Search for the cell housing the specified text and yield its (x, y) center coordinate. 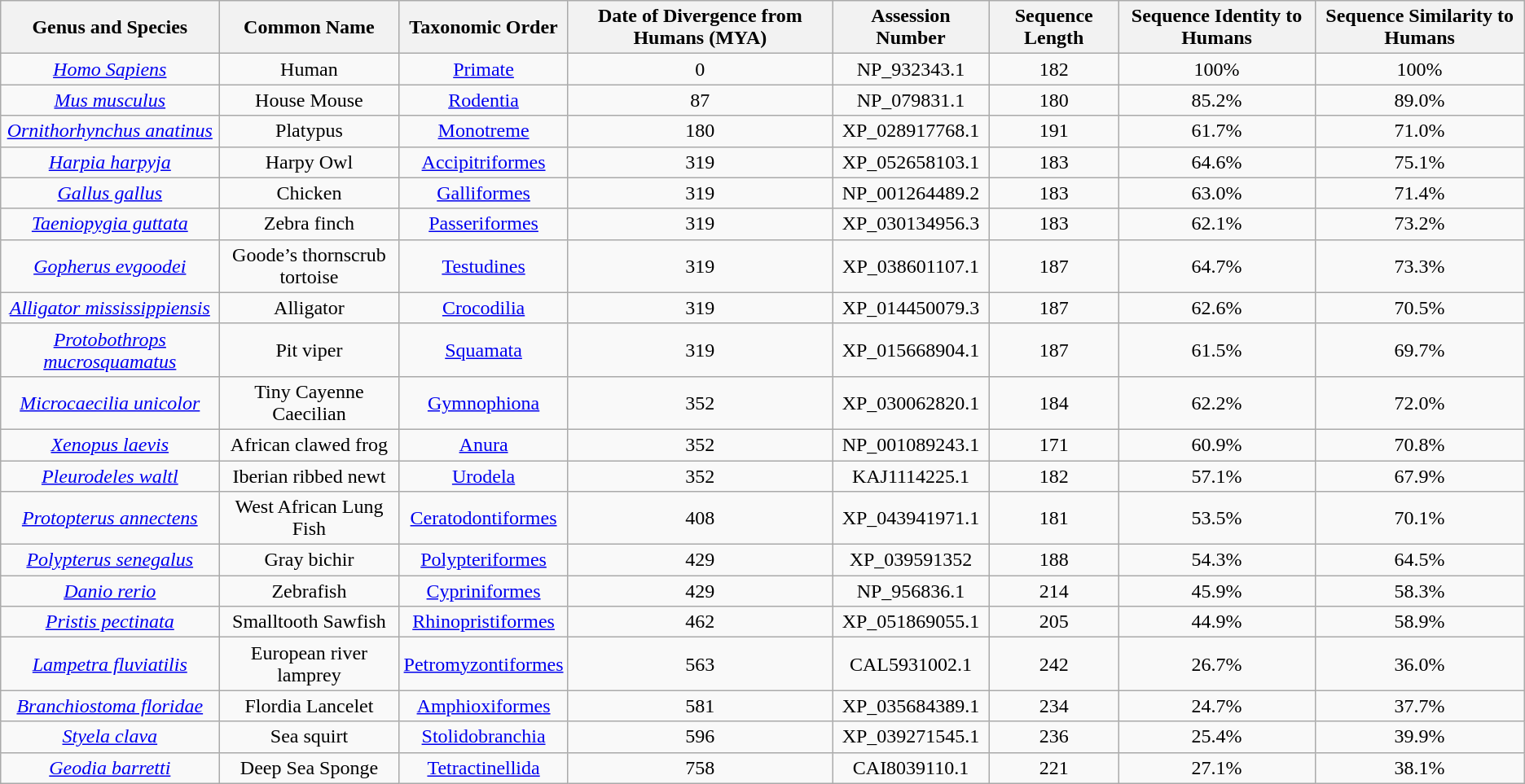
KAJ1114225.1 (911, 476)
Gymnophiona (484, 402)
Testudines (484, 265)
54.3% (1217, 560)
CAL5931002.1 (911, 664)
181 (1054, 518)
Ornithorhynchus anatinus (110, 131)
71.0% (1419, 131)
XP_030062820.1 (911, 402)
XP_014450079.3 (911, 308)
Styela clava (110, 737)
234 (1054, 706)
563 (701, 664)
Zebra finch (310, 224)
XP_043941971.1 (911, 518)
XP_028917768.1 (911, 131)
Alligator mississippiensis (110, 308)
Harpia harpyja (110, 162)
Chicken (310, 193)
Deep Sea Sponge (310, 768)
Tetractinellida (484, 768)
69.7% (1419, 350)
Goode’s thornscrub tortoise (310, 265)
Protobothrops mucrosquamatus (110, 350)
58.9% (1419, 622)
Urodela (484, 476)
38.1% (1419, 768)
64.7% (1217, 265)
Ceratodontiformes (484, 518)
Crocodilia (484, 308)
Rodentia (484, 100)
Taeniopygia guttata (110, 224)
Geodia barretti (110, 768)
221 (1054, 768)
205 (1054, 622)
House Mouse (310, 100)
Passeriformes (484, 224)
XP_035684389.1 (911, 706)
Human (310, 69)
25.4% (1217, 737)
62.1% (1217, 224)
71.4% (1419, 193)
Sea squirt (310, 737)
73.2% (1419, 224)
Gopherus evgoodei (110, 265)
Petromyzontiformes (484, 664)
Sequence Length (1054, 28)
58.3% (1419, 591)
87 (701, 100)
26.7% (1217, 664)
214 (1054, 591)
27.1% (1217, 768)
62.6% (1217, 308)
XP_052658103.1 (911, 162)
37.7% (1419, 706)
0 (701, 69)
581 (701, 706)
XP_030134956.3 (911, 224)
Polypterus senegalus (110, 560)
Date of Divergence from Humans (MYA) (701, 28)
171 (1054, 445)
70.1% (1419, 518)
CAI8039110.1 (911, 768)
408 (701, 518)
758 (701, 768)
Galliformes (484, 193)
Pristis pectinata (110, 622)
39.9% (1419, 737)
Accipitriformes (484, 162)
NP_079831.1 (911, 100)
Amphioxiformes (484, 706)
70.8% (1419, 445)
36.0% (1419, 664)
24.7% (1217, 706)
Rhinopristiformes (484, 622)
57.1% (1217, 476)
60.9% (1217, 445)
Zebrafish (310, 591)
Protopterus annectens (110, 518)
70.5% (1419, 308)
45.9% (1217, 591)
West African Lung Fish (310, 518)
188 (1054, 560)
Common Name (310, 28)
Lampetra fluviatilis (110, 664)
61.7% (1217, 131)
462 (701, 622)
85.2% (1217, 100)
Squamata (484, 350)
596 (701, 737)
Assession Number (911, 28)
Gray bichir (310, 560)
Platypus (310, 131)
75.1% (1419, 162)
Mus musculus (110, 100)
XP_051869055.1 (911, 622)
44.9% (1217, 622)
European river lamprey (310, 664)
XP_038601107.1 (911, 265)
Stolidobranchia (484, 737)
Harpy Owl (310, 162)
Danio rerio (110, 591)
191 (1054, 131)
Tiny Cayenne Caecilian (310, 402)
African clawed frog (310, 445)
Smalltooth Sawfish (310, 622)
Pleurodeles waltl (110, 476)
Branchiostoma floridae (110, 706)
Gallus gallus (110, 193)
63.0% (1217, 193)
64.5% (1419, 560)
Primate (484, 69)
Polypteriformes (484, 560)
NP_932343.1 (911, 69)
72.0% (1419, 402)
Homo Sapiens (110, 69)
Microcaecilia unicolor (110, 402)
89.0% (1419, 100)
Xenopus laevis (110, 445)
Flordia Lancelet (310, 706)
Anura (484, 445)
NP_001089243.1 (911, 445)
242 (1054, 664)
236 (1054, 737)
61.5% (1217, 350)
53.5% (1217, 518)
XP_039271545.1 (911, 737)
Sequence Identity to Humans (1217, 28)
Taxonomic Order (484, 28)
67.9% (1419, 476)
XP_039591352 (911, 560)
Sequence Similarity to Humans (1419, 28)
XP_015668904.1 (911, 350)
NP_001264489.2 (911, 193)
Alligator (310, 308)
Cypriniformes (484, 591)
NP_956836.1 (911, 591)
64.6% (1217, 162)
73.3% (1419, 265)
184 (1054, 402)
Genus and Species (110, 28)
Monotreme (484, 131)
Pit viper (310, 350)
Iberian ribbed newt (310, 476)
62.2% (1217, 402)
